Locate the cell with the specified text and output its [X, Y] center coordinate. 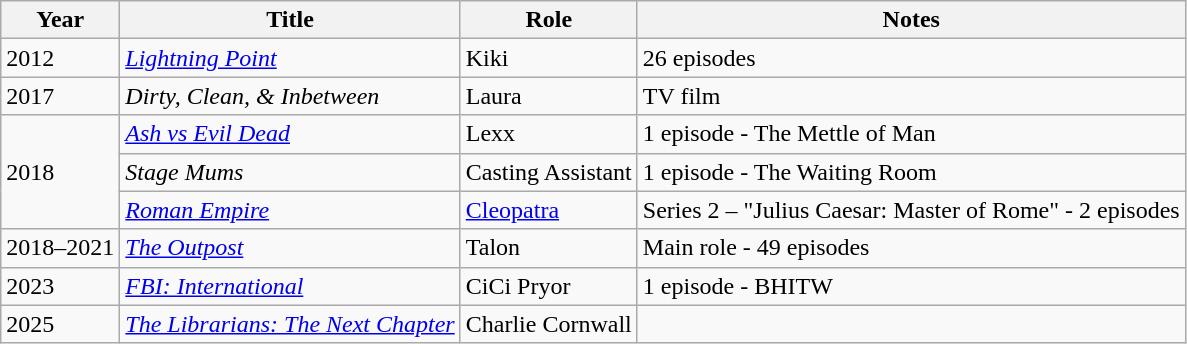
TV film [911, 96]
Lexx [548, 134]
Roman Empire [290, 210]
Role [548, 20]
Charlie Cornwall [548, 324]
1 episode - The Mettle of Man [911, 134]
Main role - 49 episodes [911, 248]
Laura [548, 96]
1 episode - The Waiting Room [911, 172]
Year [60, 20]
Casting Assistant [548, 172]
1 episode - BHITW [911, 286]
FBI: International [290, 286]
Ash vs Evil Dead [290, 134]
Kiki [548, 58]
2012 [60, 58]
2017 [60, 96]
Cleopatra [548, 210]
26 episodes [911, 58]
Title [290, 20]
Talon [548, 248]
Series 2 – "Julius Caesar: Master of Rome" - 2 episodes [911, 210]
Lightning Point [290, 58]
Dirty, Clean, & Inbetween [290, 96]
2018–2021 [60, 248]
2025 [60, 324]
2023 [60, 286]
Notes [911, 20]
2018 [60, 172]
The Librarians: The Next Chapter [290, 324]
The Outpost [290, 248]
CiCi Pryor [548, 286]
Stage Mums [290, 172]
